Return the [x, y] coordinate for the center point of the cell that contains the specified text.  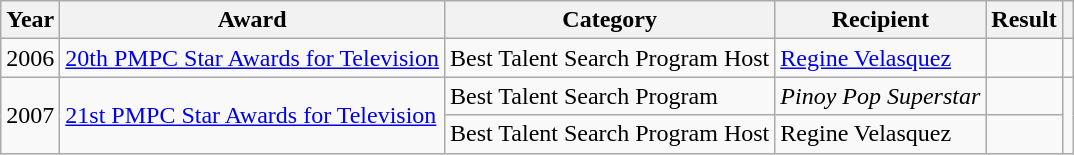
Best Talent Search Program [610, 96]
2007 [30, 115]
Year [30, 20]
2006 [30, 58]
Recipient [880, 20]
Category [610, 20]
Award [252, 20]
Pinoy Pop Superstar [880, 96]
20th PMPC Star Awards for Television [252, 58]
Result [1024, 20]
21st PMPC Star Awards for Television [252, 115]
